Search for the cell housing the specified text and yield its [X, Y] center coordinate. 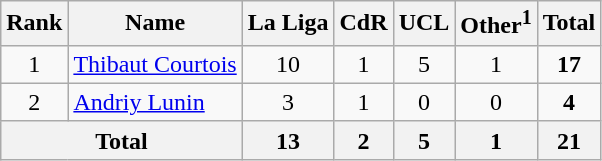
Name [155, 24]
CdR [364, 24]
La Liga [288, 24]
Other1 [496, 24]
Thibaut Courtois [155, 64]
17 [569, 64]
3 [288, 102]
13 [288, 140]
Rank [34, 24]
21 [569, 140]
4 [569, 102]
UCL [424, 24]
Andriy Lunin [155, 102]
10 [288, 64]
